Determine the [x, y] coordinate at the center of the cell enclosing the given text.  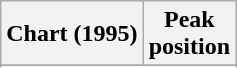
Chart (1995) [72, 34]
Peakposition [189, 34]
